Find where the given text appears and provide that cell's center as [x, y] coordinate. 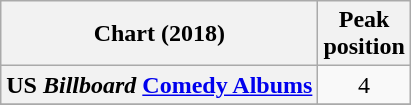
US Billboard Comedy Albums [160, 85]
Chart (2018) [160, 34]
Peakposition [364, 34]
4 [364, 85]
